Extract the (x, y) coordinate from the center of the cell holding the provided text.  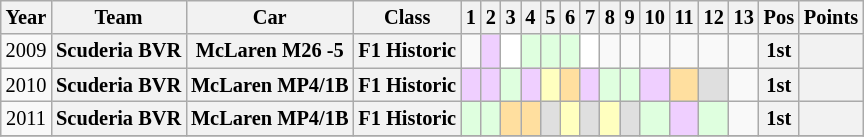
5 (550, 17)
Pos (779, 17)
Year (26, 17)
1 (471, 17)
McLaren M26 -5 (270, 51)
Team (118, 17)
11 (684, 17)
6 (570, 17)
Class (407, 17)
2011 (26, 118)
Car (270, 17)
13 (744, 17)
10 (655, 17)
Points (831, 17)
12 (714, 17)
4 (531, 17)
7 (590, 17)
3 (511, 17)
2 (491, 17)
8 (610, 17)
2009 (26, 51)
2010 (26, 85)
9 (630, 17)
